Detect which cell encompasses the target text, then output its (X, Y) center coordinate. 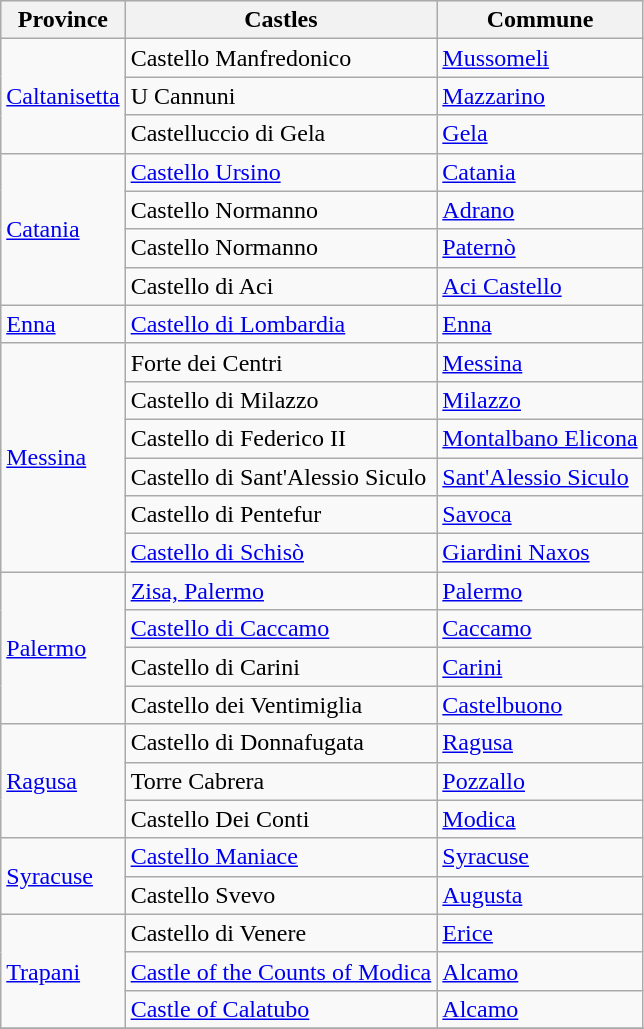
Castello dei Ventimiglia (281, 705)
Gela (540, 134)
Castello Dei Conti (281, 819)
Montalbano Elicona (540, 438)
Paternò (540, 248)
Torre Cabrera (281, 781)
Castello di Federico II (281, 438)
Carini (540, 667)
Castello di Lombardia (281, 324)
Giardini Naxos (540, 553)
Zisa, Palermo (281, 591)
Castello di Pentefur (281, 515)
Castello di Aci (281, 286)
Caltanisetta (63, 96)
Adrano (540, 210)
Castles (281, 20)
Castello Ursino (281, 172)
Trapani (63, 971)
Castello Svevo (281, 895)
Castello di Caccamo (281, 629)
Commune (540, 20)
Castello di Venere (281, 933)
Castelbuono (540, 705)
Sant'Alessio Siculo (540, 477)
Province (63, 20)
Augusta (540, 895)
Erice (540, 933)
Castello Maniace (281, 857)
Castello di Milazzo (281, 400)
Caccamo (540, 629)
Pozzallo (540, 781)
Castello Manfredonico (281, 58)
Forte dei Centri (281, 362)
U Cannuni (281, 96)
Castello di Donnafugata (281, 743)
Milazzo (540, 400)
Aci Castello (540, 286)
Mazzarino (540, 96)
Castello di Carini (281, 667)
Modica (540, 819)
Mussomeli (540, 58)
Castello di Schisò (281, 553)
Castelluccio di Gela (281, 134)
Castle of Calatubo (281, 1009)
Castello di Sant'Alessio Siculo (281, 477)
Castle of the Counts of Modica (281, 971)
Savoca (540, 515)
